Extract the (X, Y) coordinate from the center of the cell holding the provided text.  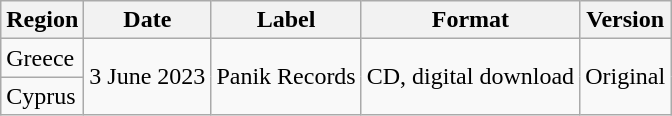
Format (470, 20)
Version (626, 20)
Original (626, 77)
Greece (42, 58)
CD, digital download (470, 77)
Region (42, 20)
Cyprus (42, 96)
Label (286, 20)
3 June 2023 (148, 77)
Date (148, 20)
Panik Records (286, 77)
